Detect which cell encompasses the target text, then output its [x, y] center coordinate. 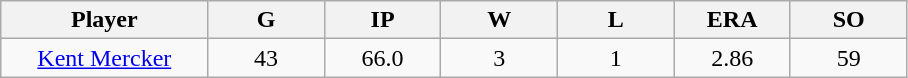
SO [848, 20]
IP [382, 20]
W [500, 20]
1 [616, 58]
43 [266, 58]
59 [848, 58]
G [266, 20]
66.0 [382, 58]
3 [500, 58]
L [616, 20]
Kent Mercker [104, 58]
2.86 [732, 58]
ERA [732, 20]
Player [104, 20]
